Capture the cell that displays the provided text and extract its [x, y] central coordinate. 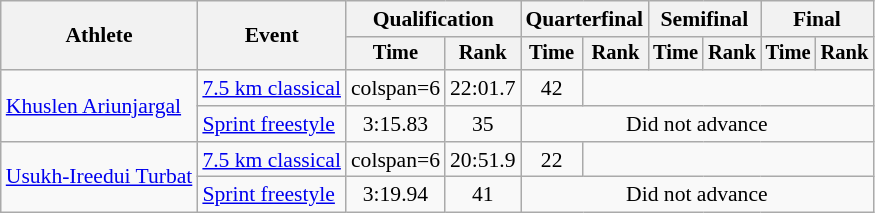
Event [272, 36]
3:19.94 [396, 195]
3:15.83 [396, 124]
20:51.9 [482, 160]
22:01.7 [482, 88]
Semifinal [704, 19]
35 [482, 124]
Qualification [434, 19]
22 [551, 160]
Usukh-Ireedui Turbat [100, 178]
Khuslen Ariunjargal [100, 106]
42 [551, 88]
Final [817, 19]
Athlete [100, 36]
Quarterfinal [584, 19]
41 [482, 195]
